From the cell containing the given text, extract its center point as [x, y] coordinate. 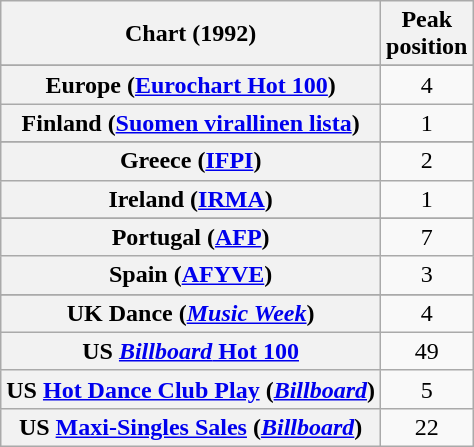
Finland (Suomen virallinen lista) [191, 123]
UK Dance (Music Week) [191, 313]
Greece (IFPI) [191, 161]
Spain (AFYVE) [191, 275]
5 [427, 389]
Peakposition [427, 34]
22 [427, 427]
3 [427, 275]
Europe (Eurochart Hot 100) [191, 85]
Chart (1992) [191, 34]
2 [427, 161]
Ireland (IRMA) [191, 199]
US Hot Dance Club Play (Billboard) [191, 389]
7 [427, 237]
49 [427, 351]
US Billboard Hot 100 [191, 351]
Portugal (AFP) [191, 237]
US Maxi-Singles Sales (Billboard) [191, 427]
